Detect which cell encompasses the target text, then output its [X, Y] center coordinate. 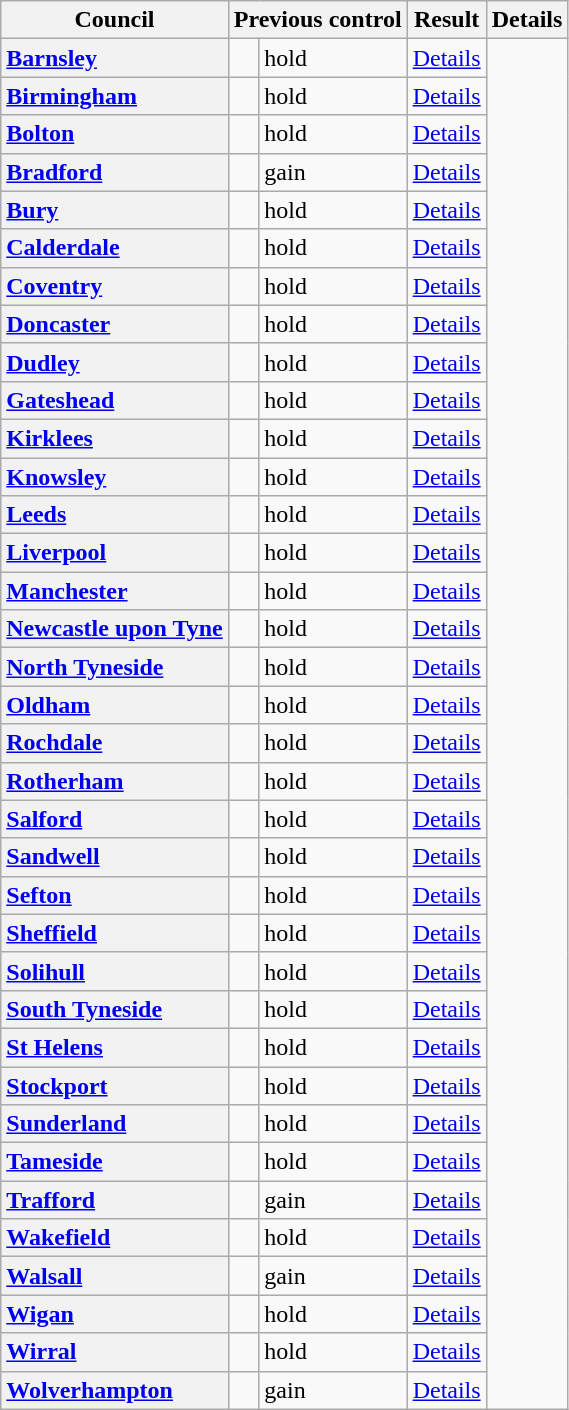
North Tyneside [115, 667]
Salford [115, 819]
Oldham [115, 705]
Result [446, 20]
Liverpool [115, 553]
St Helens [115, 1047]
Doncaster [115, 324]
Newcastle upon Tyne [115, 629]
Rotherham [115, 781]
Knowsley [115, 477]
Sefton [115, 895]
Sheffield [115, 933]
South Tyneside [115, 1009]
Manchester [115, 591]
Solihull [115, 971]
Walsall [115, 1276]
Rochdale [115, 743]
Gateshead [115, 400]
Stockport [115, 1085]
Dudley [115, 362]
Kirklees [115, 438]
Wirral [115, 1352]
Calderdale [115, 248]
Tameside [115, 1162]
Sunderland [115, 1124]
Coventry [115, 286]
Birmingham [115, 96]
Wolverhampton [115, 1390]
Barnsley [115, 58]
Sandwell [115, 857]
Trafford [115, 1200]
Council [115, 20]
Bradford [115, 172]
Bolton [115, 134]
Wigan [115, 1314]
Leeds [115, 515]
Wakefield [115, 1238]
Bury [115, 210]
Previous control [318, 20]
